Search for the cell housing the specified text and yield its [X, Y] center coordinate. 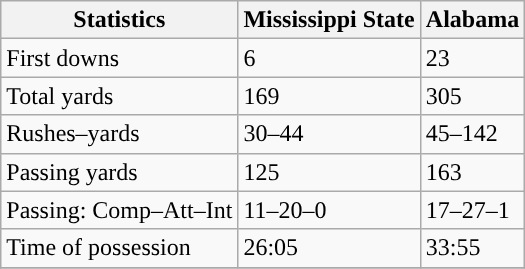
26:05 [329, 248]
Rushes–yards [120, 134]
Passing: Comp–Att–Int [120, 210]
Time of possession [120, 248]
11–20–0 [329, 210]
33:55 [472, 248]
Mississippi State [329, 20]
Passing yards [120, 172]
125 [329, 172]
First downs [120, 58]
17–27–1 [472, 210]
30–44 [329, 134]
45–142 [472, 134]
Alabama [472, 20]
23 [472, 58]
305 [472, 96]
163 [472, 172]
169 [329, 96]
Total yards [120, 96]
Statistics [120, 20]
6 [329, 58]
